Return (x, y) of the center of cell containing provided text 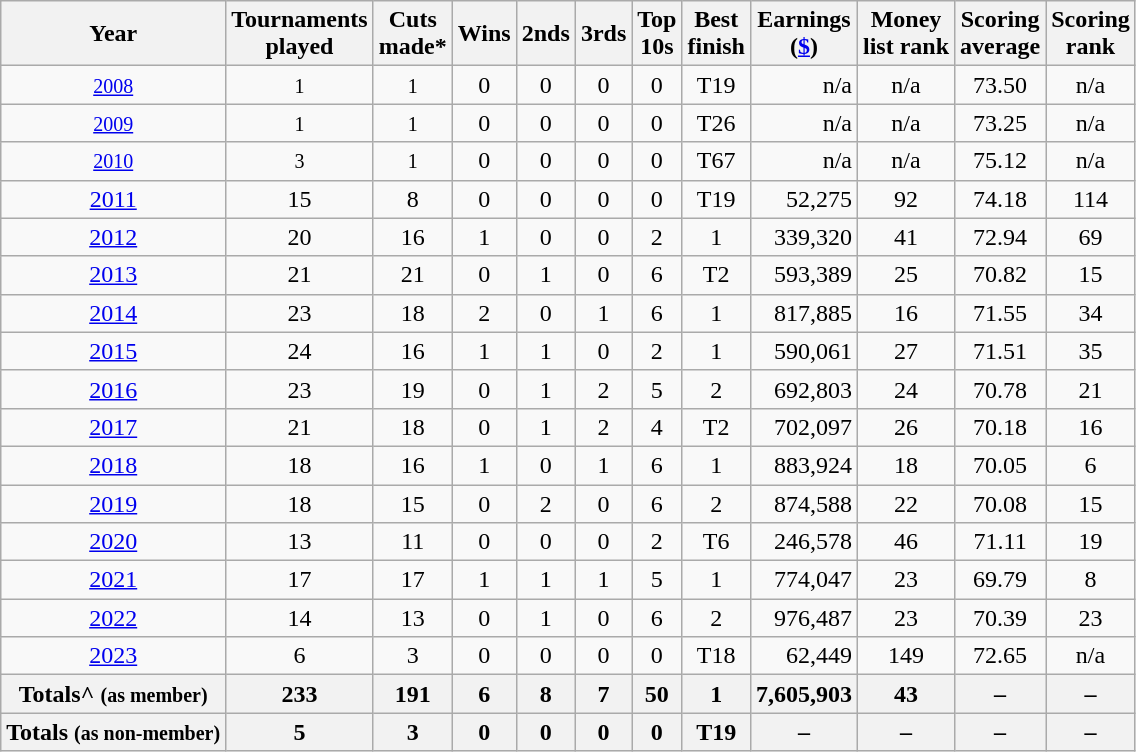
4 (657, 427)
7,605,903 (804, 694)
2022 (114, 618)
Totals (as non-member) (114, 732)
2016 (114, 389)
2008 (114, 85)
2015 (114, 351)
114 (1091, 199)
20 (300, 237)
Scoringrank (1091, 34)
2011 (114, 199)
Moneylist rank (906, 34)
2009 (114, 123)
2nds (546, 34)
70.18 (1000, 427)
692,803 (804, 389)
2020 (114, 542)
T26 (716, 123)
Year (114, 34)
75.12 (1000, 161)
Totals^ (as member) (114, 694)
50 (657, 694)
43 (906, 694)
Scoring average (1000, 34)
11 (412, 542)
976,487 (804, 618)
702,097 (804, 427)
2023 (114, 656)
874,588 (804, 503)
27 (906, 351)
2018 (114, 465)
72.94 (1000, 237)
590,061 (804, 351)
71.55 (1000, 313)
246,578 (804, 542)
73.25 (1000, 123)
2013 (114, 275)
Tournaments played (300, 34)
70.82 (1000, 275)
T6 (716, 542)
2012 (114, 237)
70.05 (1000, 465)
71.11 (1000, 542)
26 (906, 427)
71.51 (1000, 351)
774,047 (804, 580)
2014 (114, 313)
T67 (716, 161)
2019 (114, 503)
34 (1091, 313)
3rds (603, 34)
2017 (114, 427)
70.39 (1000, 618)
35 (1091, 351)
149 (906, 656)
T18 (716, 656)
Best finish (716, 34)
Top 10s (657, 34)
339,320 (804, 237)
70.78 (1000, 389)
2010 (114, 161)
46 (906, 542)
Earnings($) (804, 34)
233 (300, 694)
73.50 (1000, 85)
Cuts made* (412, 34)
74.18 (1000, 199)
7 (603, 694)
62,449 (804, 656)
52,275 (804, 199)
191 (412, 694)
41 (906, 237)
22 (906, 503)
2021 (114, 580)
817,885 (804, 313)
92 (906, 199)
70.08 (1000, 503)
25 (906, 275)
72.65 (1000, 656)
14 (300, 618)
69.79 (1000, 580)
Wins (484, 34)
883,924 (804, 465)
593,389 (804, 275)
69 (1091, 237)
